Locate the cell with the specified text and output its [x, y] center coordinate. 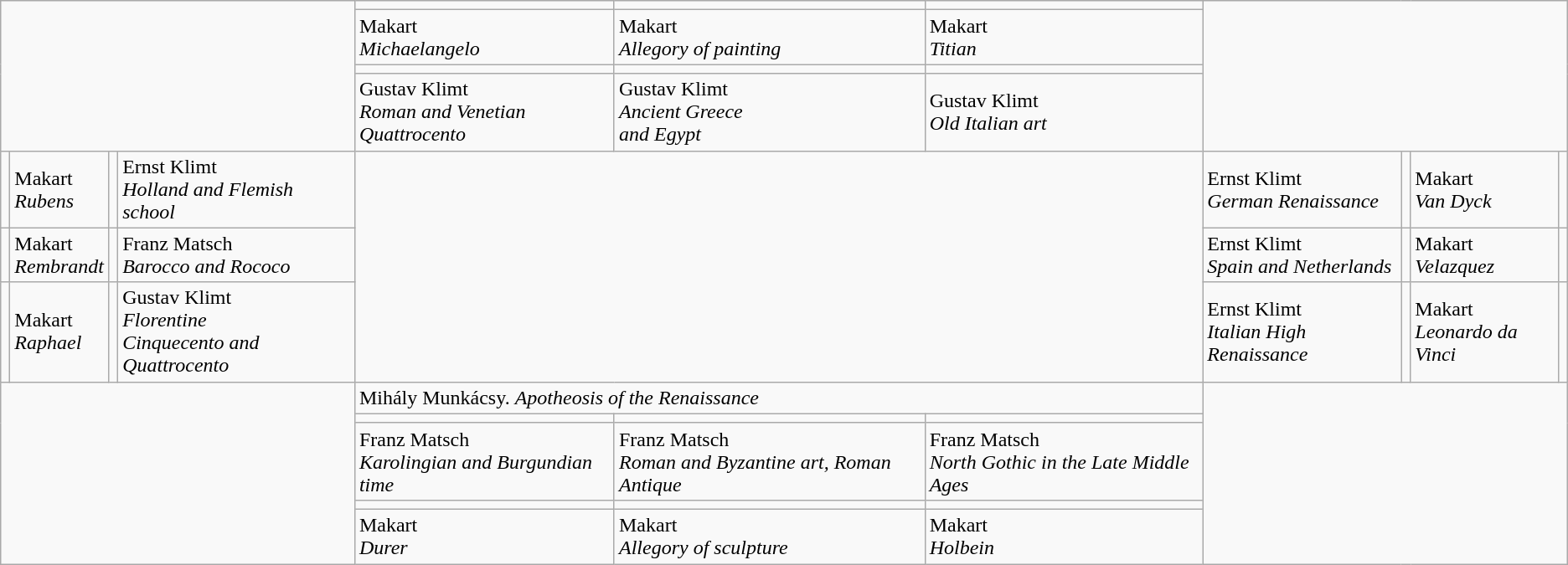
Franz MatschKarolingian and Burgundian time [484, 461]
MakartAllegory of painting [769, 37]
Franz MatschRoman and Byzantine art, Roman Antique [769, 461]
Ernst KlimtGerman Renaissance [1302, 189]
Ernst KlimtHolland and Flemish school [236, 189]
MakartMichaelangelo [484, 37]
Ernst KlimtItalian High Renaissance [1302, 331]
MakartAllegory of sculpture [769, 536]
Franz MatschNorth Gothic in the Late Middle Ages [1064, 461]
Franz MatschBarocco and Rococo [236, 254]
MakartHolbein [1064, 536]
MakartVan Dyck [1484, 189]
MakartVelazquez [1484, 254]
MakartRembrandt [59, 254]
MakartTitian [1064, 37]
MakartLeonardo da Vinci [1484, 331]
MakartRaphael [59, 331]
MakartRubens [59, 189]
Gustav KlimtOld Italian art [1064, 112]
Gustav KlimtAncient Greeceand Egypt [769, 112]
Ernst KlimtSpain and Netherlands [1302, 254]
Mihály Munkácsy. Apotheosis of the Renaissance [778, 398]
Gustav KlimtFlorentineCinquecento and Quattrocento [236, 331]
Gustav KlimtRoman and VenetianQuattrocento [484, 112]
MakartDurer [484, 536]
